Find where the given text appears and provide that cell's center as [X, Y] coordinate. 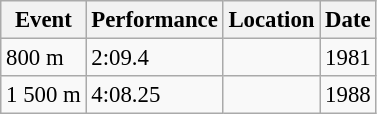
1988 [348, 95]
4:08.25 [154, 95]
1981 [348, 58]
2:09.4 [154, 58]
Date [348, 20]
Location [272, 20]
Performance [154, 20]
800 m [44, 58]
1 500 m [44, 95]
Event [44, 20]
